Pinpoint the cell where the given text exists, returning its [X, Y] midpoint coordinate. 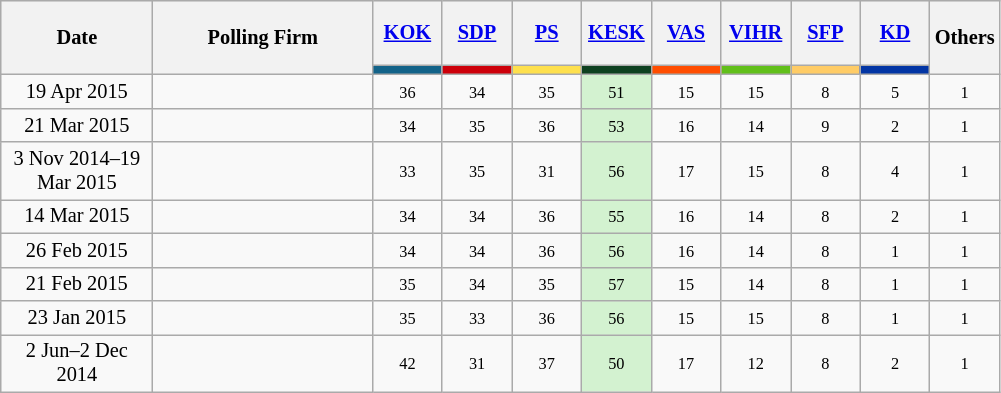
SFP [825, 32]
Date [77, 37]
37 [547, 363]
9 [825, 125]
53 [617, 125]
14 Mar 2015 [77, 216]
KD [895, 32]
19 Apr 2015 [77, 91]
VIHR [756, 32]
57 [617, 284]
51 [617, 91]
KOK [408, 32]
12 [756, 363]
3 Nov 2014–19 Mar 2015 [77, 171]
Polling Firm [263, 37]
21 Mar 2015 [77, 125]
21 Feb 2015 [77, 284]
42 [408, 363]
26 Feb 2015 [77, 250]
23 Jan 2015 [77, 317]
KESK [617, 32]
4 [895, 171]
5 [895, 91]
VAS [686, 32]
PS [547, 32]
SDP [477, 32]
50 [617, 363]
55 [617, 216]
2 Jun–2 Dec 2014 [77, 363]
Others [965, 37]
